Scan for the cell matching the given text and deliver its [X, Y] coordinate at center. 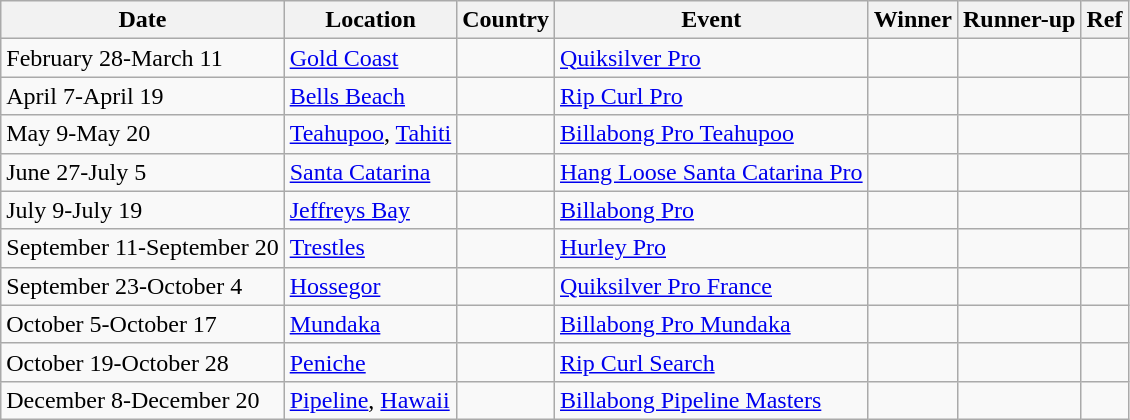
Hossegor [370, 286]
Gold Coast [370, 58]
Country [506, 20]
Runner-up [1019, 20]
Rip Curl Search [711, 362]
Mundaka [370, 324]
June 27-July 5 [142, 172]
Billabong Pro [711, 210]
Pipeline, Hawaii [370, 400]
Santa Catarina [370, 172]
September 11-September 20 [142, 248]
Billabong Pipeline Masters [711, 400]
Ref [1104, 20]
Winner [912, 20]
Event [711, 20]
October 19-October 28 [142, 362]
Billabong Pro Mundaka [711, 324]
Jeffreys Bay [370, 210]
Hang Loose Santa Catarina Pro [711, 172]
September 23-October 4 [142, 286]
Date [142, 20]
Bells Beach [370, 96]
Teahupoo, Tahiti [370, 134]
Location [370, 20]
Rip Curl Pro [711, 96]
Trestles [370, 248]
July 9-July 19 [142, 210]
October 5-October 17 [142, 324]
April 7-April 19 [142, 96]
February 28-March 11 [142, 58]
Quiksilver Pro France [711, 286]
May 9-May 20 [142, 134]
December 8-December 20 [142, 400]
Hurley Pro [711, 248]
Billabong Pro Teahupoo [711, 134]
Quiksilver Pro [711, 58]
Peniche [370, 362]
